From the cell containing the given text, extract its center point as (X, Y) coordinate. 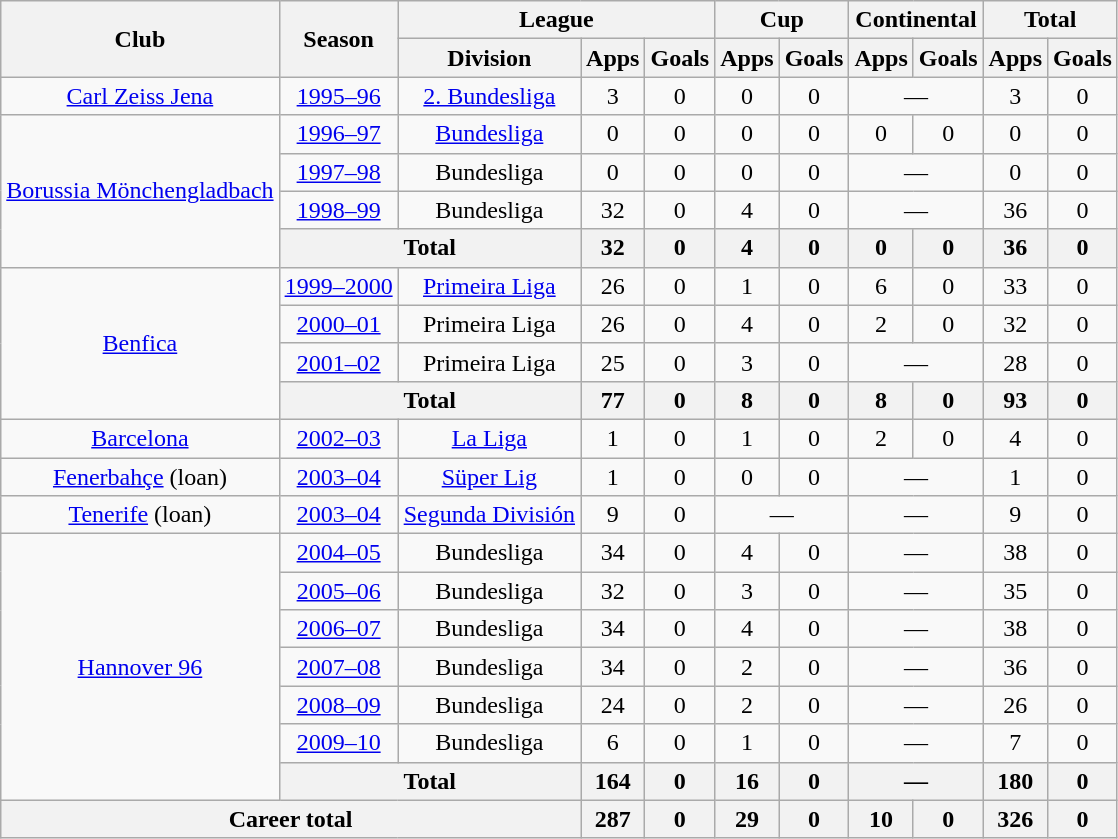
Hannover 96 (140, 667)
25 (613, 362)
Club (140, 39)
33 (1015, 286)
Barcelona (140, 438)
2006–07 (338, 629)
Cup (782, 20)
28 (1015, 362)
2008–09 (338, 705)
16 (747, 781)
Borussia Mönchengladbach (140, 191)
2000–01 (338, 324)
2004–05 (338, 553)
2005–06 (338, 591)
Tenerife (loan) (140, 515)
1997–98 (338, 172)
Süper Lig (489, 477)
10 (881, 819)
93 (1015, 400)
Continental (916, 20)
2. Bundesliga (489, 96)
1996–97 (338, 134)
Segunda División (489, 515)
29 (747, 819)
Benfica (140, 343)
180 (1015, 781)
35 (1015, 591)
164 (613, 781)
Fenerbahçe (loan) (140, 477)
Career total (291, 819)
Carl Zeiss Jena (140, 96)
2002–03 (338, 438)
326 (1015, 819)
Division (489, 58)
1998–99 (338, 210)
287 (613, 819)
2007–08 (338, 667)
1995–96 (338, 96)
League (556, 20)
2009–10 (338, 743)
7 (1015, 743)
2001–02 (338, 362)
Season (338, 39)
77 (613, 400)
La Liga (489, 438)
24 (613, 705)
1999–2000 (338, 286)
